From the cell containing the given text, extract its center point as [x, y] coordinate. 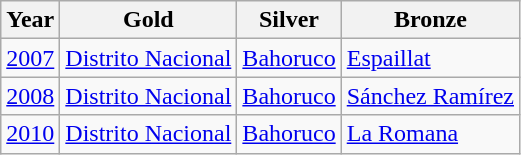
Silver [289, 20]
Espaillat [430, 58]
Year [30, 20]
Sánchez Ramírez [430, 96]
2010 [30, 134]
La Romana [430, 134]
2007 [30, 58]
2008 [30, 96]
Bronze [430, 20]
Gold [148, 20]
